Locate the cell with the specified text and output its [x, y] center coordinate. 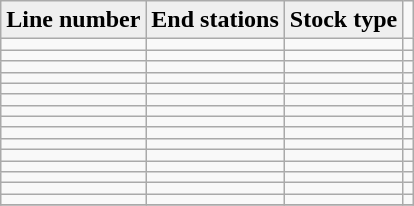
End stations [215, 20]
Stock type [343, 20]
Line number [74, 20]
